Scan for the cell matching the given text and deliver its [x, y] coordinate at center. 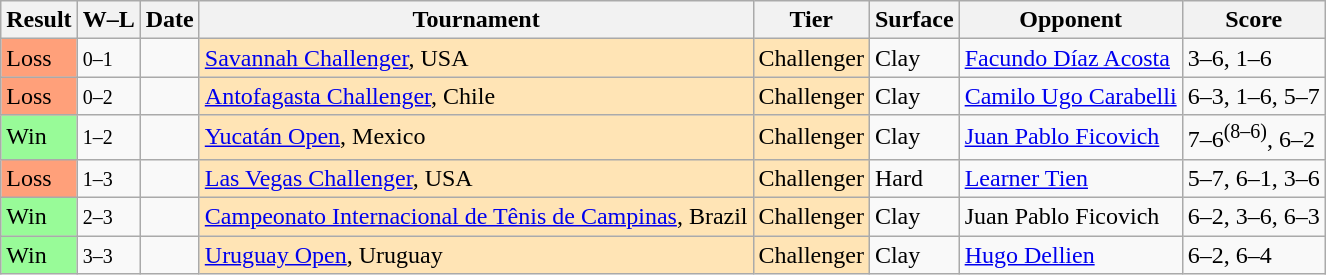
Result [39, 20]
5–7, 6–1, 3–6 [1254, 178]
2–3 [108, 217]
Date [170, 20]
Yucatán Open, Mexico [476, 138]
6–2, 3–6, 6–3 [1254, 217]
Campeonato Internacional de Tênis de Campinas, Brazil [476, 217]
Hard [914, 178]
Tournament [476, 20]
Score [1254, 20]
1–3 [108, 178]
6–3, 1–6, 5–7 [1254, 96]
1–2 [108, 138]
6–2, 6–4 [1254, 255]
Savannah Challenger, USA [476, 58]
Learner Tien [1070, 178]
3–6, 1–6 [1254, 58]
0–1 [108, 58]
Tier [811, 20]
Facundo Díaz Acosta [1070, 58]
W–L [108, 20]
Antofagasta Challenger, Chile [476, 96]
Camilo Ugo Carabelli [1070, 96]
Opponent [1070, 20]
Hugo Dellien [1070, 255]
3–3 [108, 255]
Las Vegas Challenger, USA [476, 178]
Uruguay Open, Uruguay [476, 255]
Surface [914, 20]
7–6(8–6), 6–2 [1254, 138]
0–2 [108, 96]
